Output the [X, Y] coordinate of the center of the cell containing the given text.  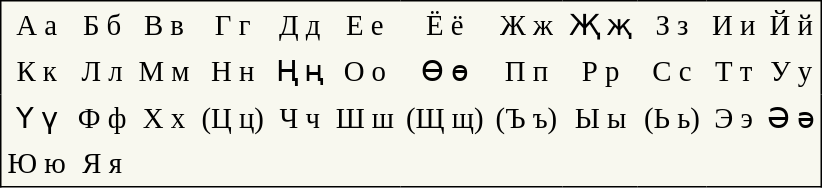
О о [365, 71]
Д д [300, 24]
Э э [734, 117]
(Щ щ) [445, 117]
У у [791, 71]
Л л [102, 71]
М м [164, 71]
Б б [102, 24]
Е е [365, 24]
Ө ө [445, 71]
С с [672, 71]
Й й [791, 24]
Ё ё [445, 24]
Р р [600, 71]
З з [672, 24]
(Ь ь) [672, 117]
Х х [164, 117]
Н н [232, 71]
Я я [102, 164]
Ж ж [527, 24]
Ш ш [365, 117]
Ү ү [36, 117]
(Ц ц) [232, 117]
Җ җ [600, 24]
Т т [734, 71]
И и [734, 24]
Ә ә [791, 117]
П п [527, 71]
А а [36, 24]
Ч ч [300, 117]
В в [164, 24]
Г г [232, 24]
Ю ю [36, 164]
Ы ы [600, 117]
Ф ф [102, 117]
(Ъ ъ) [527, 117]
К к [36, 71]
Ң ң [300, 71]
